Determine the [x, y] coordinate at the center of the cell enclosing the given text.  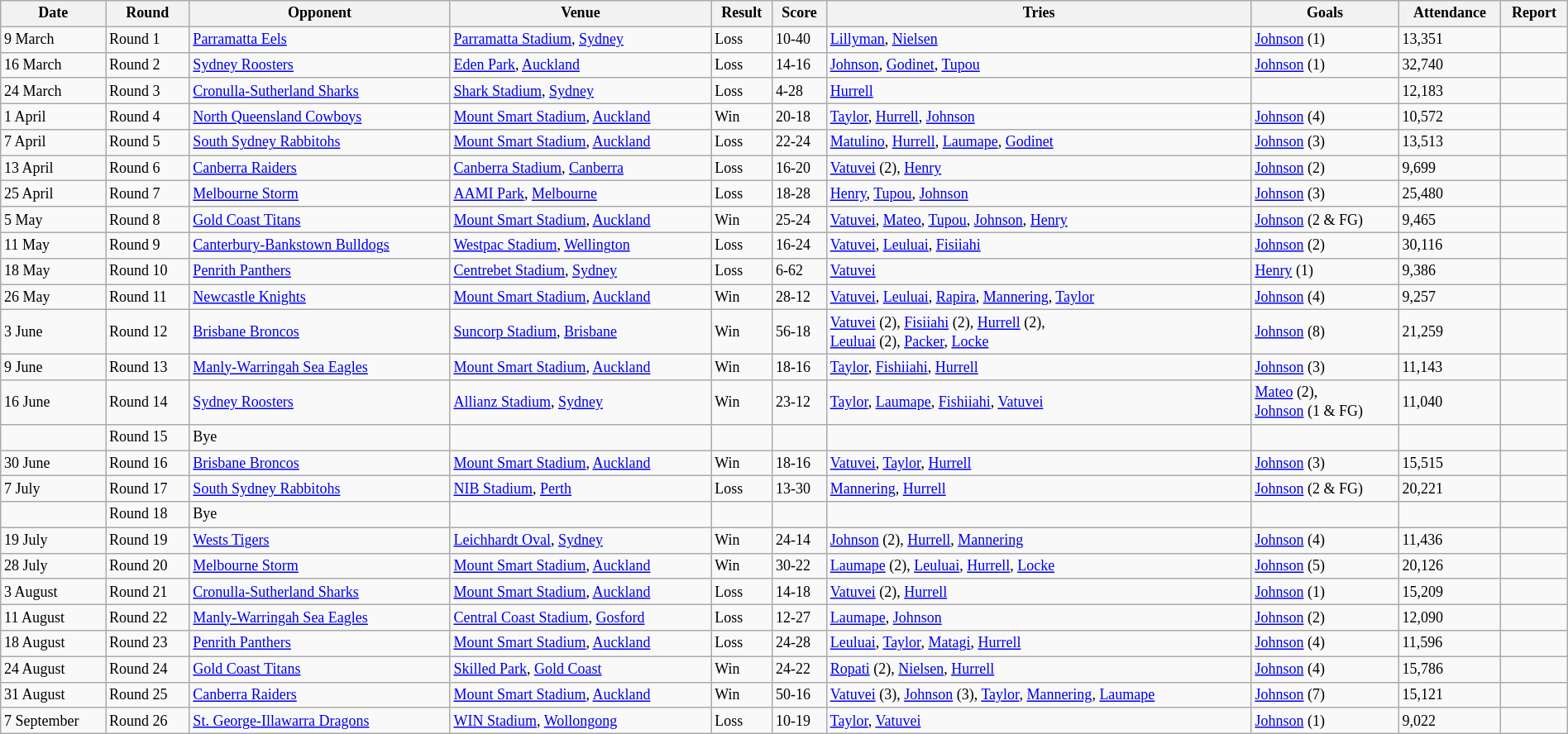
Date [53, 13]
Henry (1) [1325, 271]
9 March [53, 40]
Parramatta Eels [319, 40]
30-22 [800, 565]
7 September [53, 721]
Westpac Stadium, Wellington [581, 245]
30,116 [1450, 245]
31 August [53, 694]
15,121 [1450, 694]
Allianz Stadium, Sydney [581, 403]
15,786 [1450, 670]
Result [742, 13]
Round 2 [147, 64]
32,740 [1450, 64]
25,480 [1450, 193]
Round 14 [147, 403]
25-24 [800, 220]
Vatuvei (2), Henry [1039, 169]
12-27 [800, 618]
Vatuvei, Taylor, Hurrell [1039, 463]
6-62 [800, 271]
15,209 [1450, 592]
Canterbury-Bankstown Bulldogs [319, 245]
28-12 [800, 298]
11,040 [1450, 403]
20-18 [800, 116]
Venue [581, 13]
11,436 [1450, 541]
Goals [1325, 13]
30 June [53, 463]
Round 18 [147, 514]
Johnson, Godinet, Tupou [1039, 64]
14-18 [800, 592]
Centrebet Stadium, Sydney [581, 271]
Vatuvei, Mateo, Tupou, Johnson, Henry [1039, 220]
Matulino, Hurrell, Laumape, Godinet [1039, 142]
Mateo (2),Johnson (1 & FG) [1325, 403]
WIN Stadium, Wollongong [581, 721]
Taylor, Vatuvei [1039, 721]
26 May [53, 298]
Round 3 [147, 91]
Shark Stadium, Sydney [581, 91]
19 July [53, 541]
10-19 [800, 721]
3 August [53, 592]
Opponent [319, 13]
18 May [53, 271]
Round 15 [147, 436]
Round 21 [147, 592]
Round [147, 13]
16-24 [800, 245]
Round 17 [147, 489]
3 June [53, 332]
9,465 [1450, 220]
Leuluai, Taylor, Matagi, Hurrell [1039, 643]
Ropati (2), Nielsen, Hurrell [1039, 670]
50-16 [800, 694]
Taylor, Hurrell, Johnson [1039, 116]
56-18 [800, 332]
5 May [53, 220]
25 April [53, 193]
20,126 [1450, 565]
11,143 [1450, 367]
18 August [53, 643]
Vatuvei (3), Johnson (3), Taylor, Mannering, Laumape [1039, 694]
Leichhardt Oval, Sydney [581, 541]
Round 13 [147, 367]
9,022 [1450, 721]
Canberra Stadium, Canberra [581, 169]
13,351 [1450, 40]
Vatuvei (2), Hurrell [1039, 592]
Laumape (2), Leuluai, Hurrell, Locke [1039, 565]
7 April [53, 142]
22-24 [800, 142]
Hurrell [1039, 91]
Round 25 [147, 694]
Taylor, Laumape, Fishiiahi, Vatuvei [1039, 403]
Johnson (8) [1325, 332]
10,572 [1450, 116]
9 June [53, 367]
Wests Tigers [319, 541]
20,221 [1450, 489]
11,596 [1450, 643]
16 March [53, 64]
Round 6 [147, 169]
10-40 [800, 40]
AAMI Park, Melbourne [581, 193]
28 July [53, 565]
11 August [53, 618]
Round 11 [147, 298]
23-12 [800, 403]
18-28 [800, 193]
Round 4 [147, 116]
Laumape, Johnson [1039, 618]
Round 5 [147, 142]
Round 24 [147, 670]
Johnson (2), Hurrell, Mannering [1039, 541]
24 March [53, 91]
Central Coast Stadium, Gosford [581, 618]
Suncorp Stadium, Brisbane [581, 332]
24-28 [800, 643]
24 August [53, 670]
Johnson (5) [1325, 565]
Taylor, Fishiiahi, Hurrell [1039, 367]
4-28 [800, 91]
Round 9 [147, 245]
Round 12 [147, 332]
Newcastle Knights [319, 298]
Round 23 [147, 643]
Round 26 [147, 721]
9,699 [1450, 169]
21,259 [1450, 332]
13 April [53, 169]
9,386 [1450, 271]
Round 7 [147, 193]
Round 19 [147, 541]
Lillyman, Nielsen [1039, 40]
Eden Park, Auckland [581, 64]
11 May [53, 245]
Report [1534, 13]
NIB Stadium, Perth [581, 489]
14-16 [800, 64]
Vatuvei (2), Fisiiahi (2), Hurrell (2),Leuluai (2), Packer, Locke [1039, 332]
1 April [53, 116]
Vatuvei, Leuluai, Fisiiahi [1039, 245]
7 July [53, 489]
Johnson (7) [1325, 694]
Tries [1039, 13]
Skilled Park, Gold Coast [581, 670]
Round 1 [147, 40]
Vatuvei [1039, 271]
13,513 [1450, 142]
Round 20 [147, 565]
12,183 [1450, 91]
16-20 [800, 169]
Mannering, Hurrell [1039, 489]
Round 22 [147, 618]
16 June [53, 403]
15,515 [1450, 463]
13-30 [800, 489]
9,257 [1450, 298]
Vatuvei, Leuluai, Rapira, Mannering, Taylor [1039, 298]
Attendance [1450, 13]
Round 16 [147, 463]
Round 8 [147, 220]
24-22 [800, 670]
12,090 [1450, 618]
Henry, Tupou, Johnson [1039, 193]
Score [800, 13]
North Queensland Cowboys [319, 116]
24-14 [800, 541]
St. George-Illawarra Dragons [319, 721]
Round 10 [147, 271]
Parramatta Stadium, Sydney [581, 40]
